From the cell containing the given text, extract its center point as (X, Y) coordinate. 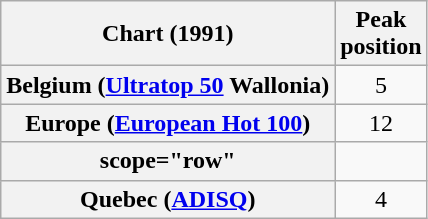
Peakposition (381, 34)
5 (381, 85)
scope="row" (168, 161)
Belgium (Ultratop 50 Wallonia) (168, 85)
Europe (European Hot 100) (168, 123)
12 (381, 123)
4 (381, 199)
Quebec (ADISQ) (168, 199)
Chart (1991) (168, 34)
